Locate the cell with the specified text and output its (X, Y) center coordinate. 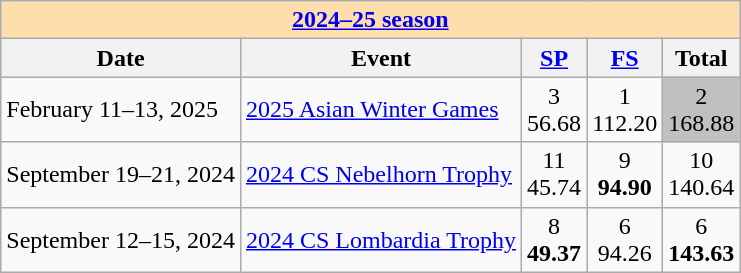
3 56.68 (554, 110)
FS (625, 58)
8 49.37 (554, 240)
SP (554, 58)
11 45.74 (554, 174)
6 143.63 (702, 240)
February 11–13, 2025 (121, 110)
1 112.20 (625, 110)
2024 CS Lombardia Trophy (380, 240)
2024 CS Nebelhorn Trophy (380, 174)
Event (380, 58)
2024–25 season (370, 20)
9 94.90 (625, 174)
September 12–15, 2024 (121, 240)
10 140.64 (702, 174)
Date (121, 58)
September 19–21, 2024 (121, 174)
2 168.88 (702, 110)
6 94.26 (625, 240)
2025 Asian Winter Games (380, 110)
Total (702, 58)
